Extract the [x, y] coordinate from the center of the cell holding the provided text.  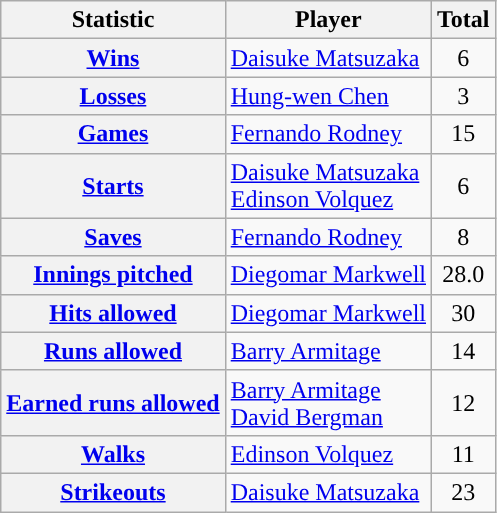
Daisuke Matsuzaka Edinson Volquez [328, 186]
30 [464, 313]
Hung-wen Chen [328, 96]
Edinson Volquez [328, 454]
Earned runs allowed [113, 402]
Barry Armitage [328, 351]
Hits allowed [113, 313]
Losses [113, 96]
Barry Armitage David Bergman [328, 402]
Strikeouts [113, 492]
23 [464, 492]
28.0 [464, 275]
Player [328, 20]
14 [464, 351]
11 [464, 454]
Starts [113, 186]
Runs allowed [113, 351]
8 [464, 237]
Innings pitched [113, 275]
Wins [113, 58]
Saves [113, 237]
15 [464, 134]
3 [464, 96]
Total [464, 20]
Walks [113, 454]
Games [113, 134]
Statistic [113, 20]
12 [464, 402]
